Provide the (x, y) coordinate of the cell's center where the given text is located.  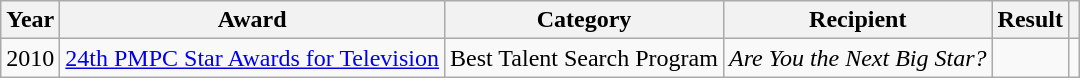
Best Talent Search Program (584, 58)
Recipient (858, 20)
Are You the Next Big Star? (858, 58)
Award (252, 20)
Result (1030, 20)
24th PMPC Star Awards for Television (252, 58)
2010 (30, 58)
Category (584, 20)
Year (30, 20)
